Return [X, Y] of the center of cell containing provided text 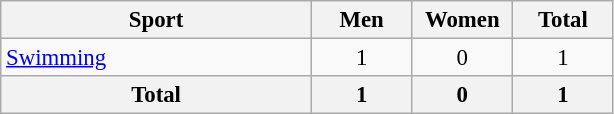
Sport [156, 20]
Men [362, 20]
Women [462, 20]
Swimming [156, 58]
